Pinpoint the cell where the given text exists, returning its [X, Y] midpoint coordinate. 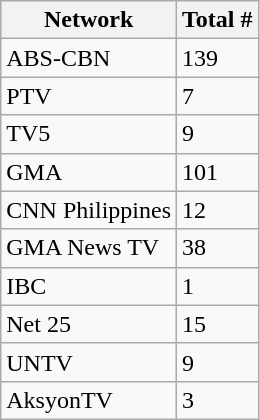
38 [218, 248]
139 [218, 58]
Network [89, 20]
GMA News TV [89, 248]
AksyonTV [89, 400]
1 [218, 286]
TV5 [89, 134]
15 [218, 324]
PTV [89, 96]
ABS-CBN [89, 58]
CNN Philippines [89, 210]
UNTV [89, 362]
IBC [89, 286]
101 [218, 172]
12 [218, 210]
Net 25 [89, 324]
7 [218, 96]
GMA [89, 172]
Total # [218, 20]
3 [218, 400]
